Return (x, y) of the center of cell containing provided text 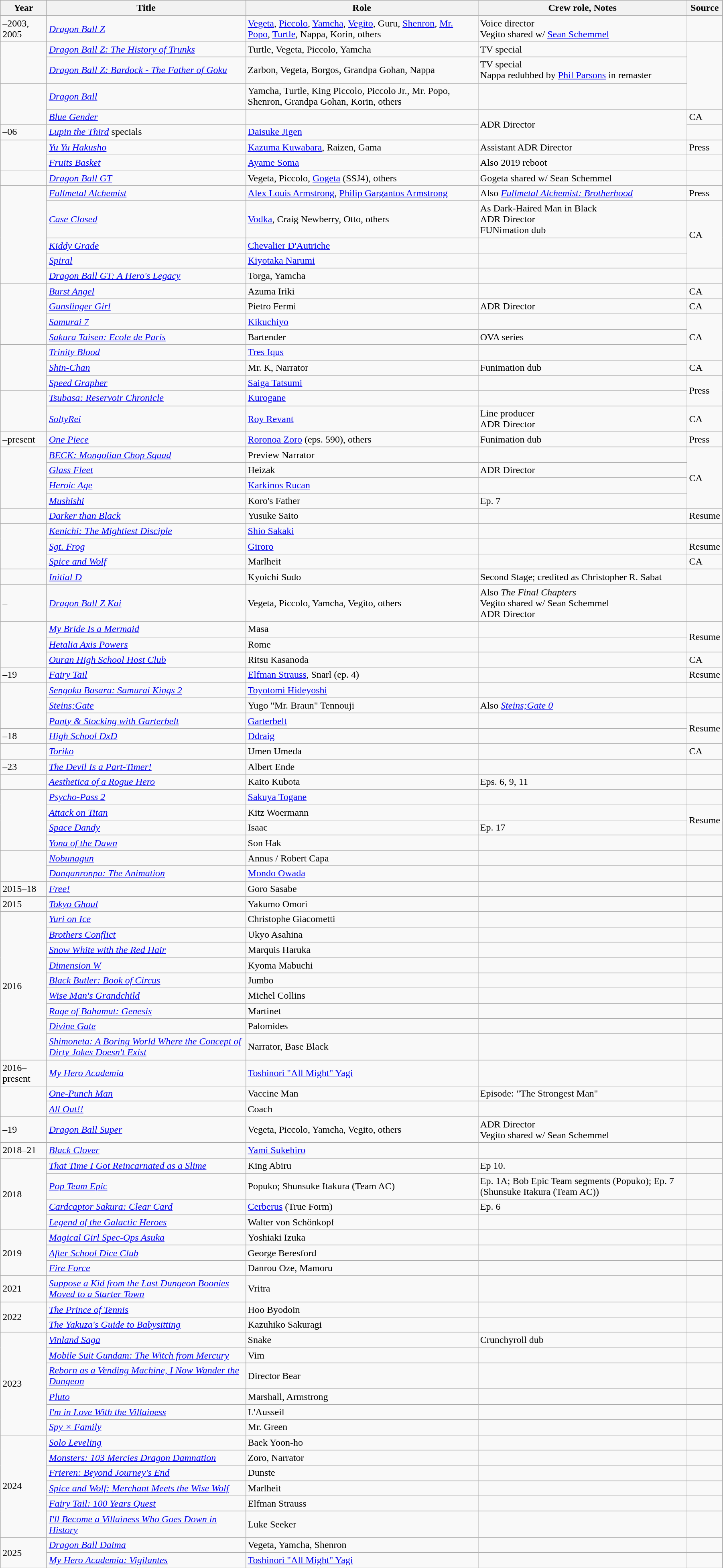
Snow White with the Red Hair (146, 950)
Snake (362, 1340)
2018 (23, 1194)
Coach (362, 1109)
Suppose a Kid from the Last Dungeon Boonies Moved to a Starter Town (146, 1289)
–06 (23, 132)
Dragon Ball Z (146, 29)
Kyoma Mabuchi (362, 965)
2016–present (23, 1073)
Pluto (146, 1397)
Azuma Iriki (362, 291)
Also 2019 reboot (583, 162)
Rage of Bahamut: Genesis (146, 1011)
TV specialNappa redubbed by Phil Parsons in remaster (583, 70)
Ep. 17 (583, 828)
Kaito Kubota (362, 782)
–2003,2005 (23, 29)
2024 (23, 1486)
Garterbelt (362, 721)
My Hero Academia (146, 1073)
Kazuma Kuwabara, Raizen, Gama (362, 147)
Black Butler: Book of Circus (146, 980)
2015 (23, 904)
Wise Man's Grandchild (146, 995)
Glass Fleet (146, 470)
Free! (146, 889)
Yu Yu Hakusho (146, 147)
Episode: "The Strongest Man" (583, 1094)
The Yakuza's Guide to Babysitting (146, 1325)
Crew role, Notes (583, 8)
TV special (583, 49)
Spice and Wolf: Merchant Meets the Wise Wolf (146, 1488)
Mushishi (146, 500)
Alex Louis Armstrong, Philip Gargantos Armstrong (362, 193)
Elfman Strauss (362, 1503)
Ep. 1A; Bob Epic Team segments (Popuko); Ep. 7 (Shunsuke Itakura (Team AC)) (583, 1186)
Reborn as a Vending Machine, I Now Wander the Dungeon (146, 1376)
Also The Final ChaptersVegito shared w/ Sean SchemmelADR Director (583, 603)
Umen Umeda (362, 751)
One Piece (146, 439)
Cardcaptor Sakura: Clear Card (146, 1207)
Son Hak (362, 843)
Cerberus (True Form) (362, 1207)
Fairy Tail: 100 Years Quest (146, 1503)
–present (23, 439)
Eps. 6, 9, 11 (583, 782)
Dragon Ball GT: A Hero's Legacy (146, 276)
2019 (23, 1253)
Kiyotaka Narumi (362, 261)
Bartender (362, 337)
Sakuya Togane (362, 797)
Kiddy Grade (146, 245)
Ddraig (362, 736)
Jumbo (362, 980)
Vegeta, Yamcha, Shenron (362, 1545)
Nobunagun (146, 858)
Yamcha, Turtle, King Piccolo, Piccolo Jr., Mr. Popo, Shenron, Grandpa Gohan, Korin, others (362, 96)
Ep. 7 (583, 500)
Mobile Suit Gundam: The Witch from Mercury (146, 1355)
Also Fullmetal Alchemist: Brotherhood (583, 193)
Dragon Ball Z: The History of Trunks (146, 49)
Baek Yoon-ho (362, 1442)
Gunslinger Girl (146, 307)
Mr. K, Narrator (362, 368)
Danganronpa: The Animation (146, 873)
Shimoneta: A Boring World Where the Concept of Dirty Jokes Doesn't Exist (146, 1047)
The Prince of Tennis (146, 1309)
Yoshiaki Izuka (362, 1237)
Shio Sakaki (362, 531)
Christophe Giacometti (362, 919)
Danrou Oze, Mamoru (362, 1268)
2021 (23, 1289)
Saiga Tatsumi (362, 383)
That Time I Got Reincarnated as a Slime (146, 1166)
Pop Team Epic (146, 1186)
Ep. 6 (583, 1207)
Source (705, 8)
Title (146, 8)
Monsters: 103 Mercies Dragon Damnation (146, 1458)
Spice and Wolf (146, 562)
2015–18 (23, 889)
Chevalier D'Autriche (362, 245)
Annus / Robert Capa (362, 858)
Also Steins;Gate 0 (583, 705)
Vegeta, Piccolo, Yamcha, Vegito, Guru, Shenron, Mr. Popo, Turtle, Nappa, Korin, others (362, 29)
Role (362, 8)
Dragon Ball Z: Bardock - The Father of Goku (146, 70)
Vodka, Craig Newberry, Otto, others (362, 219)
Popuko; Shunsuke Itakura (Team AC) (362, 1186)
2016 (23, 986)
Legend of the Galactic Heroes (146, 1222)
After School Dice Club (146, 1253)
Black Clover (146, 1150)
Dimension W (146, 965)
Palomides (362, 1026)
ADR DirectorVegito shared w/ Sean Schemmel (583, 1130)
L'Ausseil (362, 1412)
Crunchyroll dub (583, 1340)
SoltyRei (146, 419)
– (23, 603)
BECK: Mongolian Chop Squad (146, 455)
–18 (23, 736)
Line producerADR Director (583, 419)
Fruits Basket (146, 162)
Hetalia Axis Powers (146, 644)
Blue Gender (146, 117)
Toyotomi Hideyoshi (362, 690)
King Abiru (362, 1166)
Voice directorVegito shared w/ Sean Schemmel (583, 29)
Case Closed (146, 219)
Hoo Byodoin (362, 1309)
Yakumo Omori (362, 904)
My Hero Academia: Vigilantes (146, 1560)
Yuri on Ice (146, 919)
Vinland Saga (146, 1340)
Kikuchiyo (362, 322)
Preview Narrator (362, 455)
Daisuke Jigen (362, 132)
Ayame Soma (362, 162)
Marshall, Armstrong (362, 1397)
Luke Seeker (362, 1524)
Fairy Tail (146, 675)
Solo Leveling (146, 1442)
Kazuhiko Sakuragi (362, 1325)
Kurogane (362, 398)
Yusuke Saito (362, 516)
Ukyo Asahina (362, 934)
Fullmetal Alchemist (146, 193)
2025 (23, 1552)
Tokyo Ghoul (146, 904)
Director Bear (362, 1376)
Year (23, 8)
Michel Collins (362, 995)
Walter von Schönkopf (362, 1222)
Vim (362, 1355)
Brothers Conflict (146, 934)
Giroro (362, 546)
Ouran High School Host Club (146, 660)
Vritra (362, 1289)
Mr. Green (362, 1427)
Roy Revant (362, 419)
Koro's Father (362, 500)
Torga, Yamcha (362, 276)
Aesthetica of a Rogue Hero (146, 782)
Spy × Family (146, 1427)
Dragon Ball GT (146, 178)
2022 (23, 1317)
Initial D (146, 577)
My Bride Is a Mermaid (146, 629)
Roronoa Zoro (eps. 590), others (362, 439)
Narrator, Base Black (362, 1047)
Kitz Woermann (362, 812)
Martinet (362, 1011)
Marquis Haruka (362, 950)
Divine Gate (146, 1026)
Albert Ende (362, 767)
Dunste (362, 1473)
Attack on Titan (146, 812)
Shin-Chan (146, 368)
Spiral (146, 261)
One-Punch Man (146, 1094)
Second Stage; credited as Christopher R. Sabat (583, 577)
Goro Sasabe (362, 889)
Sakura Taisen: Ecole de Paris (146, 337)
Panty & Stocking with Garterbelt (146, 721)
Yona of the Dawn (146, 843)
Ritsu Kasanoda (362, 660)
Heroic Age (146, 485)
Space Dandy (146, 828)
2023 (23, 1383)
Zoro, Narrator (362, 1458)
Dragon Ball Super (146, 1130)
Darker than Black (146, 516)
Ep 10. (583, 1166)
Dragon Ball Z Kai (146, 603)
Zarbon, Vegeta, Borgos, Grandpa Gohan, Nappa (362, 70)
Elfman Strauss, Snarl (ep. 4) (362, 675)
2018–21 (23, 1150)
Masa (362, 629)
Vegeta, Piccolo, Gogeta (SSJ4), others (362, 178)
Kenichi: The Mightiest Disciple (146, 531)
Yugo "Mr. Braun" Tennouji (362, 705)
Sgt. Frog (146, 546)
Dragon Ball Daima (146, 1545)
Karkinos Rucan (362, 485)
Pietro Fermi (362, 307)
I'm in Love With the Villainess (146, 1412)
Rome (362, 644)
All Out!! (146, 1109)
Samurai 7 (146, 322)
Heizak (362, 470)
Gogeta shared w/ Sean Schemmel (583, 178)
Psycho-Pass 2 (146, 797)
Tres Iqus (362, 352)
Lupin the Third specials (146, 132)
Speed Grapher (146, 383)
Burst Angel (146, 291)
Trinity Blood (146, 352)
As Dark-Haired Man in BlackADR DirectorFUNimation dub (583, 219)
OVA series (583, 337)
High School DxD (146, 736)
Mondo Owada (362, 873)
Tsubasa: Reservoir Chronicle (146, 398)
I'll Become a Villainess Who Goes Down in History (146, 1524)
Steins;Gate (146, 705)
Isaac (362, 828)
Fire Force (146, 1268)
Frieren: Beyond Journey's End (146, 1473)
George Beresford (362, 1253)
The Devil Is a Part-Timer! (146, 767)
–23 (23, 767)
Magical Girl Spec-Ops Asuka (146, 1237)
Assistant ADR Director (583, 147)
Yami Sukehiro (362, 1150)
Toriko (146, 751)
Sengoku Basara: Samurai Kings 2 (146, 690)
Kyoichi Sudo (362, 577)
Dragon Ball (146, 96)
Turtle, Vegeta, Piccolo, Yamcha (362, 49)
Vaccine Man (362, 1094)
